Locate the cell with the specified text and output its (X, Y) center coordinate. 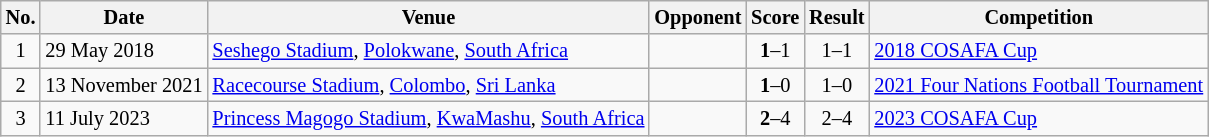
Seshego Stadium, Polokwane, South Africa (429, 51)
1 (21, 51)
2023 COSAFA Cup (1038, 118)
Racecourse Stadium, Colombo, Sri Lanka (429, 85)
13 November 2021 (124, 85)
Date (124, 17)
2021 Four Nations Football Tournament (1038, 85)
3 (21, 118)
Venue (429, 17)
29 May 2018 (124, 51)
Competition (1038, 17)
Opponent (698, 17)
Princess Magogo Stadium, KwaMashu, South Africa (429, 118)
11 July 2023 (124, 118)
2 (21, 85)
Score (775, 17)
No. (21, 17)
2018 COSAFA Cup (1038, 51)
Result (836, 17)
